Capture the cell that displays the provided text and extract its [X, Y] central coordinate. 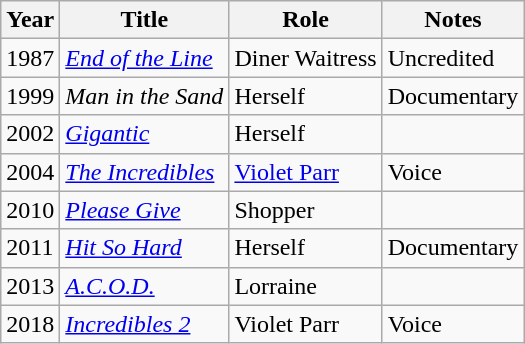
Year [30, 20]
End of the Line [144, 58]
Shopper [306, 210]
2018 [30, 324]
Role [306, 20]
Gigantic [144, 134]
1987 [30, 58]
Title [144, 20]
Hit So Hard [144, 248]
Man in the Sand [144, 96]
A.C.O.D. [144, 286]
Uncredited [453, 58]
2011 [30, 248]
2013 [30, 286]
Incredibles 2 [144, 324]
Notes [453, 20]
2002 [30, 134]
Lorraine [306, 286]
2010 [30, 210]
The Incredibles [144, 172]
Diner Waitress [306, 58]
Please Give [144, 210]
2004 [30, 172]
1999 [30, 96]
